Return the (X, Y) coordinate for the center point of the cell that contains the specified text.  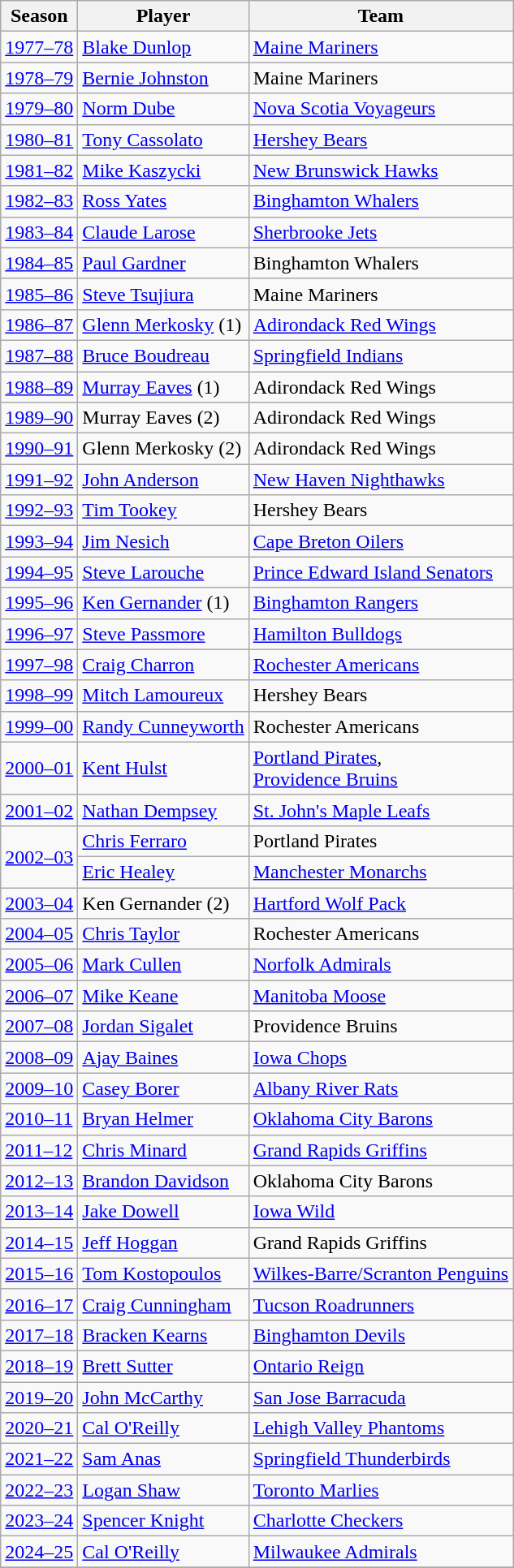
Norfolk Admirals (380, 965)
1981–82 (39, 170)
1987–88 (39, 355)
2019–20 (39, 1397)
Season (39, 16)
Bryan Helmer (163, 1119)
Lehigh Valley Phantoms (380, 1428)
Steve Passmore (163, 634)
2009–10 (39, 1088)
Bruce Boudreau (163, 355)
2022–23 (39, 1490)
Cape Breton Oilers (380, 541)
2013–14 (39, 1212)
2020–21 (39, 1428)
1983–84 (39, 232)
Iowa Chops (380, 1058)
2000–01 (39, 768)
Manchester Monarchs (380, 872)
Tom Kostopoulos (163, 1273)
2008–09 (39, 1058)
Nova Scotia Voyageurs (380, 109)
1984–85 (39, 263)
1977–78 (39, 47)
2007–08 (39, 1027)
Hartford Wolf Pack (380, 903)
2024–25 (39, 1552)
Claude Larose (163, 232)
Portland Pirates (380, 841)
Randy Cunneyworth (163, 726)
1990–91 (39, 449)
Toronto Marlies (380, 1490)
Nathan Dempsey (163, 810)
Craig Cunningham (163, 1304)
Team (380, 16)
Norm Dube (163, 109)
Milwaukee Admirals (380, 1552)
2012–13 (39, 1181)
Binghamton Devils (380, 1335)
Eric Healey (163, 872)
Casey Borer (163, 1088)
2001–02 (39, 810)
Brett Sutter (163, 1366)
San Jose Barracuda (380, 1397)
2018–19 (39, 1366)
2015–16 (39, 1273)
1980–81 (39, 140)
2017–18 (39, 1335)
Springfield Thunderbirds (380, 1459)
Glenn Merkosky (2) (163, 449)
2021–22 (39, 1459)
1997–98 (39, 665)
Iowa Wild (380, 1212)
Craig Charron (163, 665)
New Brunswick Hawks (380, 170)
1982–83 (39, 201)
1986–87 (39, 325)
Blake Dunlop (163, 47)
Wilkes-Barre/Scranton Penguins (380, 1273)
Chris Minard (163, 1150)
Mitch Lamoureux (163, 696)
1985–86 (39, 294)
2003–04 (39, 903)
Charlotte Checkers (380, 1521)
New Haven Nighthawks (380, 480)
Ajay Baines (163, 1058)
1993–94 (39, 541)
Jeff Hoggan (163, 1243)
Sherbrooke Jets (380, 232)
Spencer Knight (163, 1521)
1992–93 (39, 510)
Chris Ferraro (163, 841)
Mike Kaszycki (163, 170)
Springfield Indians (380, 355)
Bernie Johnston (163, 78)
Ontario Reign (380, 1366)
Logan Shaw (163, 1490)
2004–05 (39, 934)
1979–80 (39, 109)
Paul Gardner (163, 263)
2011–12 (39, 1150)
St. John's Maple Leafs (380, 810)
Hamilton Bulldogs (380, 634)
John Anderson (163, 480)
1995–96 (39, 603)
Tim Tookey (163, 510)
1989–90 (39, 418)
2002–03 (39, 856)
Binghamton Rangers (380, 603)
2016–17 (39, 1304)
Murray Eaves (2) (163, 418)
Tucson Roadrunners (380, 1304)
1999–00 (39, 726)
Chris Taylor (163, 934)
Mike Keane (163, 996)
2005–06 (39, 965)
1988–89 (39, 387)
2014–15 (39, 1243)
Bracken Kearns (163, 1335)
1996–97 (39, 634)
Albany River Rats (380, 1088)
Steve Tsujiura (163, 294)
John McCarthy (163, 1397)
Sam Anas (163, 1459)
Ross Yates (163, 201)
Murray Eaves (1) (163, 387)
1998–99 (39, 696)
Ken Gernander (2) (163, 903)
Mark Cullen (163, 965)
Prince Edward Island Senators (380, 572)
Player (163, 16)
Brandon Davidson (163, 1181)
2010–11 (39, 1119)
Manitoba Moose (380, 996)
Steve Larouche (163, 572)
Ken Gernander (1) (163, 603)
Jake Dowell (163, 1212)
2006–07 (39, 996)
Jim Nesich (163, 541)
Kent Hulst (163, 768)
Providence Bruins (380, 1027)
Glenn Merkosky (1) (163, 325)
Portland Pirates,Providence Bruins (380, 768)
2023–24 (39, 1521)
1991–92 (39, 480)
1994–95 (39, 572)
Tony Cassolato (163, 140)
1978–79 (39, 78)
Jordan Sigalet (163, 1027)
